Output the [x, y] coordinate of the center of the cell containing the given text.  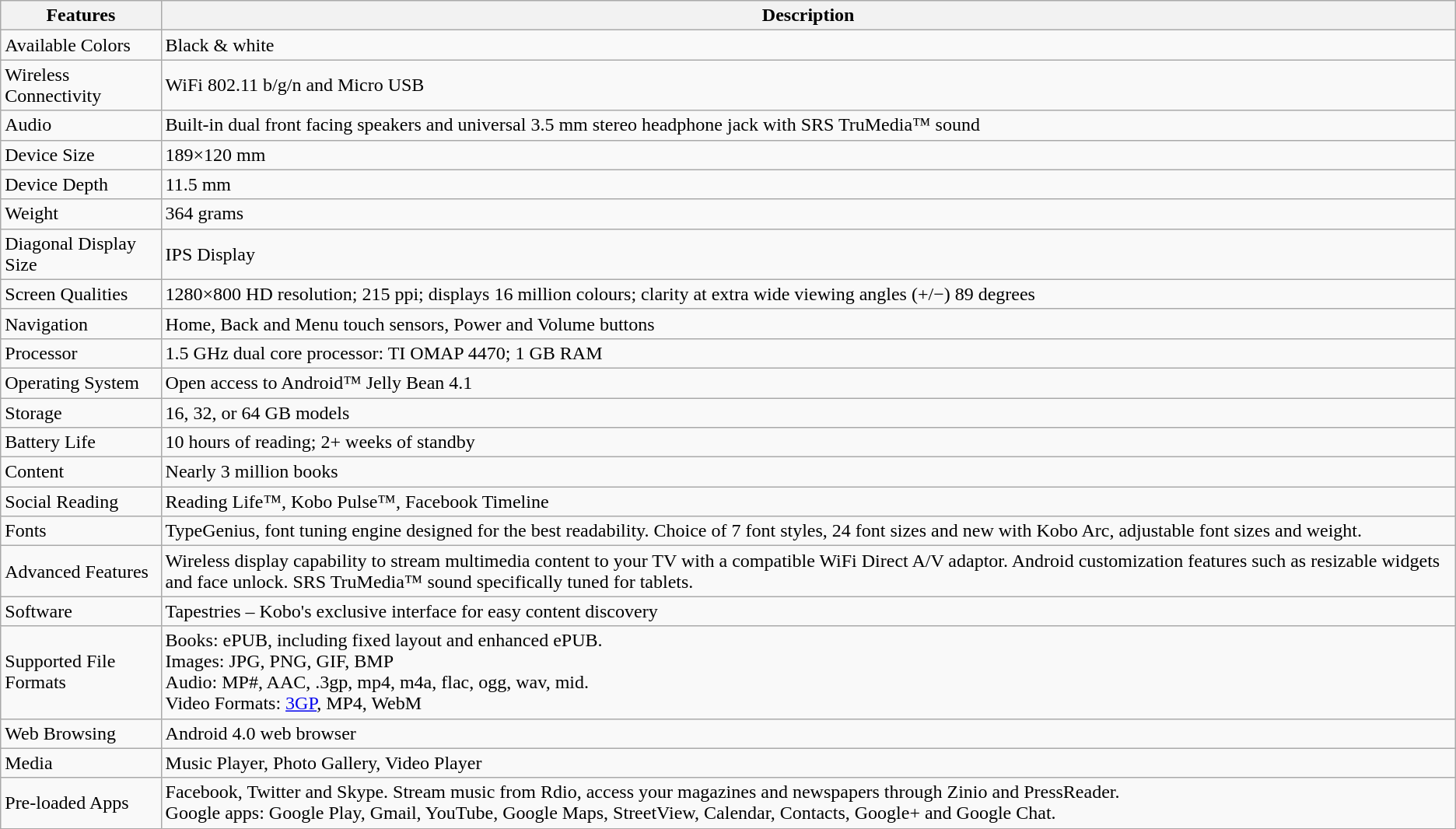
Screen Qualities [81, 294]
Fonts [81, 531]
Diagonal Display Size [81, 254]
Social Reading [81, 502]
Built-in dual front facing speakers and universal 3.5 mm stereo headphone jack with SRS TruMedia™ sound [808, 125]
Home, Back and Menu touch sensors, Power and Volume buttons [808, 324]
1280×800 HD resolution; 215 ppi; displays 16 million colours; clarity at extra wide viewing angles (+/−) 89 degrees [808, 294]
11.5 mm [808, 184]
Battery Life [81, 442]
Device Size [81, 155]
Reading Life™, Kobo Pulse™, Facebook Timeline [808, 502]
Advanced Features [81, 571]
Music Player, Photo Gallery, Video Player [808, 763]
Operating System [81, 383]
Device Depth [81, 184]
189×120 mm [808, 155]
Description [808, 16]
Media [81, 763]
Web Browsing [81, 733]
10 hours of reading; 2+ weeks of standby [808, 442]
Supported File Formats [81, 672]
Wireless Connectivity [81, 86]
WiFi 802.11 b/g/n and Micro USB [808, 86]
Nearly 3 million books [808, 472]
Features [81, 16]
Software [81, 611]
Android 4.0 web browser [808, 733]
Content [81, 472]
Black & white [808, 45]
Tapestries – Kobo's exclusive interface for easy content discovery [808, 611]
Weight [81, 214]
1.5 GHz dual core processor: TI OMAP 4470; 1 GB RAM [808, 353]
Navigation [81, 324]
16, 32, or 64 GB models [808, 413]
364 grams [808, 214]
Audio [81, 125]
Storage [81, 413]
Pre-loaded Apps [81, 803]
IPS Display [808, 254]
Available Colors [81, 45]
Processor [81, 353]
Open access to Android™ Jelly Bean 4.1 [808, 383]
